Detect which cell encompasses the target text, then output its [X, Y] center coordinate. 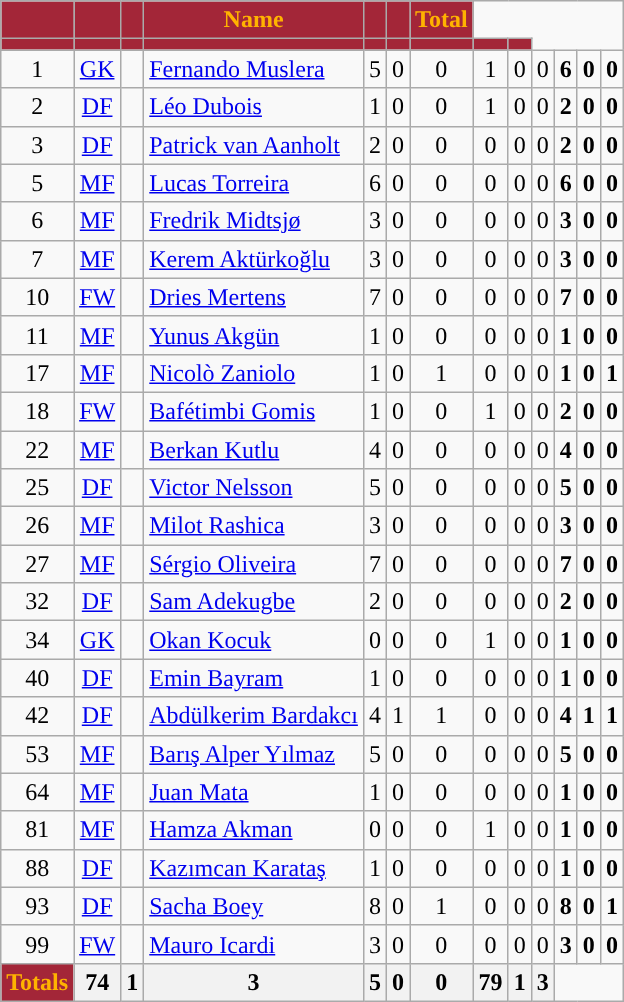
Barış Alper Yılmaz [254, 754]
Sam Adekugbe [254, 602]
79 [490, 982]
Sacha Boey [254, 906]
Emin Bayram [254, 678]
88 [38, 868]
64 [38, 792]
10 [38, 297]
Berkan Kutlu [254, 449]
Victor Nelsson [254, 488]
Mauro Icardi [254, 944]
81 [38, 830]
Milot Rashica [254, 526]
Okan Kocuk [254, 640]
Juan Mata [254, 792]
25 [38, 488]
Abdülkerim Bardakcı [254, 716]
22 [38, 449]
Fredrik Midtsjø [254, 221]
Yunus Akgün [254, 335]
34 [38, 640]
27 [38, 564]
Total [442, 20]
11 [38, 335]
32 [38, 602]
17 [38, 373]
93 [38, 906]
Nicolò Zaniolo [254, 373]
Léo Dubois [254, 107]
Sérgio Oliveira [254, 564]
18 [38, 411]
26 [38, 526]
Patrick van Aanholt [254, 145]
Kazımcan Karataş [254, 868]
42 [38, 716]
99 [38, 944]
Name [254, 20]
74 [98, 982]
53 [38, 754]
Bafétimbi Gomis [254, 411]
Lucas Torreira [254, 183]
Hamza Akman [254, 830]
Fernando Muslera [254, 69]
Kerem Aktürkoğlu [254, 259]
Totals [38, 982]
40 [38, 678]
Dries Mertens [254, 297]
